Find where the given text appears and provide that cell's center as (x, y) coordinate. 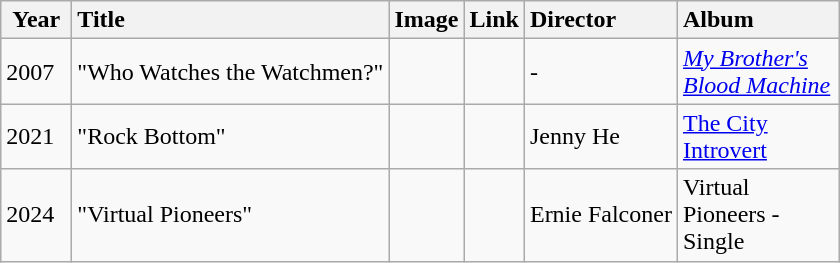
2007 (36, 72)
Virtual Pioneers - Single (758, 215)
Album (758, 20)
2021 (36, 136)
"Rock Bottom" (230, 136)
Image (426, 20)
Year (36, 20)
- (600, 72)
Link (494, 20)
Director (600, 20)
My Brother's Blood Machine (758, 72)
Jenny He (600, 136)
Title (230, 20)
2024 (36, 215)
"Who Watches the Watchmen?" (230, 72)
"Virtual Pioneers" (230, 215)
Ernie Falconer (600, 215)
The City Introvert (758, 136)
